For the text-containing cell, return its midpoint in [X, Y] coordinate format. 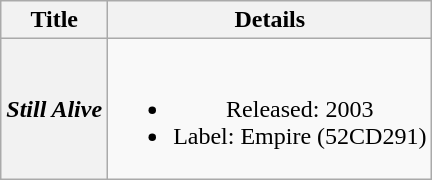
Still Alive [54, 109]
Title [54, 20]
Released: 2003Label: Empire (52CD291) [270, 109]
Details [270, 20]
